Provide the (X, Y) coordinate of the cell's center where the given text is located.  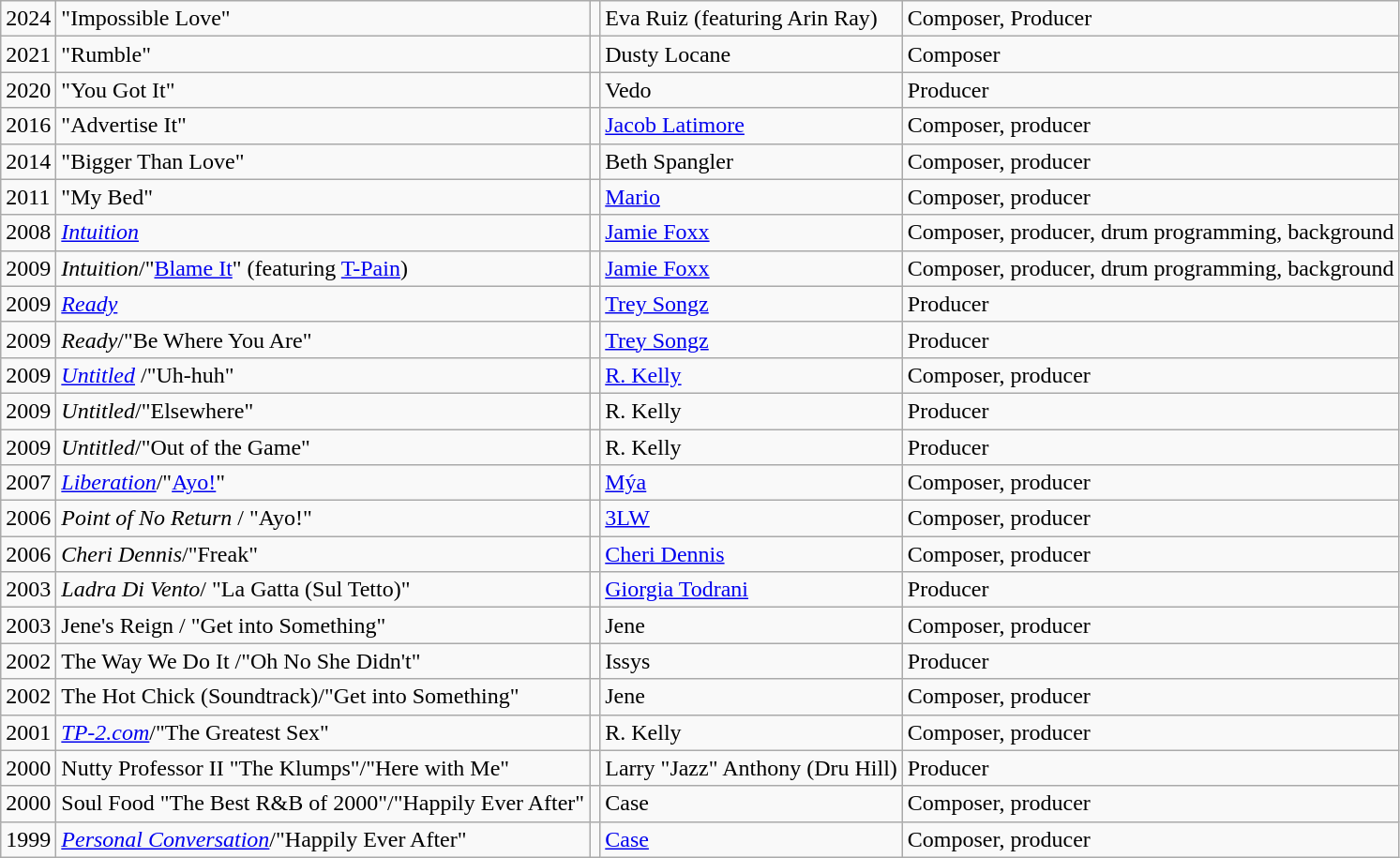
Cheri Dennis (752, 554)
Issys (752, 661)
2007 (28, 483)
The Way We Do It /"Oh No She Didn't" (323, 661)
Jacob Latimore (752, 126)
Point of No Return / "Ayo!" (323, 519)
Giorgia Todrani (752, 590)
Untitled /"Uh-huh" (323, 375)
Liberation/"Ayo!" (323, 483)
3LW (752, 519)
Ready (323, 304)
"Impossible Love" (323, 19)
Soul Food "The Best R&B of 2000"/"Happily Ever After" (323, 804)
Mario (752, 197)
Cheri Dennis/"Freak" (323, 554)
Eva Ruiz (featuring Arin Ray) (752, 19)
2024 (28, 19)
Personal Conversation/"Happily Ever After" (323, 839)
Untitled/"Elsewhere" (323, 411)
Nutty Professor II "The Klumps"/"Here with Me" (323, 768)
2021 (28, 54)
"My Bed" (323, 197)
Vedo (752, 90)
"You Got It" (323, 90)
"Bigger Than Love" (323, 161)
Larry "Jazz" Anthony (Dru Hill) (752, 768)
Untitled/"Out of the Game" (323, 447)
2020 (28, 90)
Jene's Reign / "Get into Something" (323, 625)
Dusty Locane (752, 54)
1999 (28, 839)
Composer, Producer (1151, 19)
2016 (28, 126)
2008 (28, 233)
2011 (28, 197)
Intuition (323, 233)
"Rumble" (323, 54)
TP-2.com/"The Greatest Sex" (323, 732)
The Hot Chick (Soundtrack)/"Get into Something" (323, 697)
Composer (1151, 54)
2014 (28, 161)
Ready/"Be Where You Are" (323, 339)
2001 (28, 732)
Ladra Di Vento/ "La Gatta (Sul Tetto)" (323, 590)
Mýa (752, 483)
Intuition/"Blame It" (featuring T-Pain) (323, 268)
Beth Spangler (752, 161)
"Advertise It" (323, 126)
